Provide the (X, Y) coordinate of the cell's center where the given text is located.  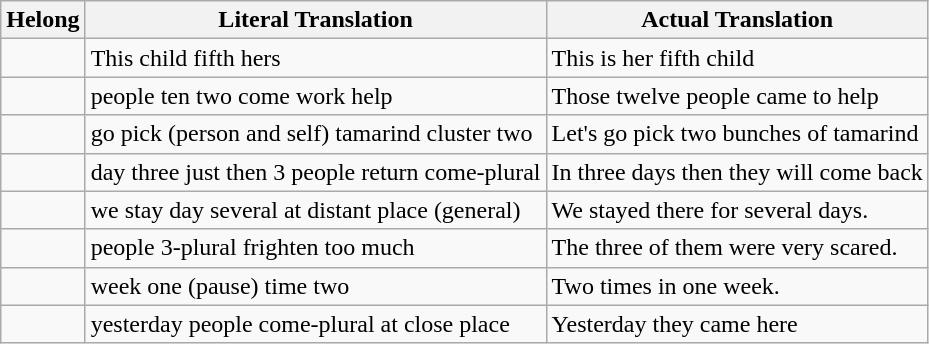
In three days then they will come back (737, 172)
This is her fifth child (737, 58)
people ten two come work help (316, 96)
Actual Translation (737, 20)
Helong (43, 20)
The three of them were very scared. (737, 248)
This child fifth hers (316, 58)
Two times in one week. (737, 286)
Those twelve people came to help (737, 96)
Let's go pick two bunches of tamarind (737, 134)
go pick (person and self) tamarind cluster two (316, 134)
We stayed there for several days. (737, 210)
Yesterday they came here (737, 324)
we stay day several at distant place (general) (316, 210)
people 3-plural frighten too much (316, 248)
yesterday people come-plural at close place (316, 324)
day three just then 3 people return come-plural (316, 172)
Literal Translation (316, 20)
week one (pause) time two (316, 286)
